Detect which cell encompasses the target text, then output its [x, y] center coordinate. 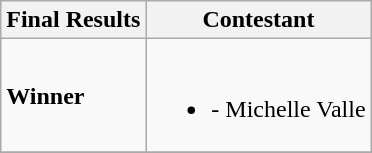
Contestant [258, 20]
Winner [74, 96]
Final Results [74, 20]
- Michelle Valle [258, 96]
